Return the (X, Y) coordinate for the center point of the cell that contains the specified text.  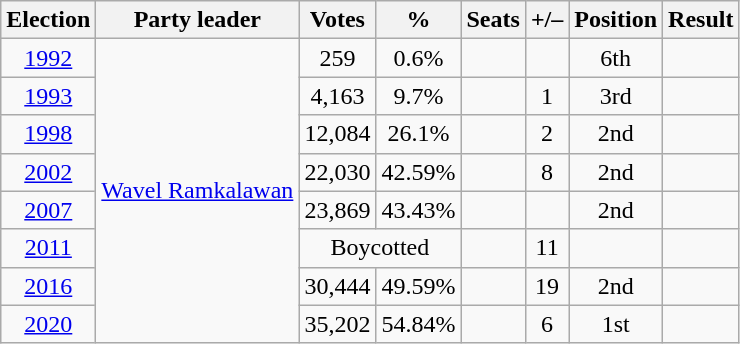
4,163 (338, 96)
11 (546, 248)
Result (701, 20)
3rd (616, 96)
1993 (48, 96)
2007 (48, 210)
23,869 (338, 210)
2002 (48, 172)
8 (546, 172)
1st (616, 324)
Position (616, 20)
43.43% (418, 210)
12,084 (338, 134)
Boycotted (380, 248)
6 (546, 324)
2016 (48, 286)
% (418, 20)
1992 (48, 58)
Votes (338, 20)
9.7% (418, 96)
22,030 (338, 172)
2011 (48, 248)
35,202 (338, 324)
54.84% (418, 324)
259 (338, 58)
49.59% (418, 286)
42.59% (418, 172)
2 (546, 134)
19 (546, 286)
+/– (546, 20)
Wavel Ramkalawan (198, 191)
1 (546, 96)
Party leader (198, 20)
2020 (48, 324)
6th (616, 58)
26.1% (418, 134)
Seats (493, 20)
30,444 (338, 286)
Election (48, 20)
1998 (48, 134)
0.6% (418, 58)
